Search for the cell housing the specified text and yield its (X, Y) center coordinate. 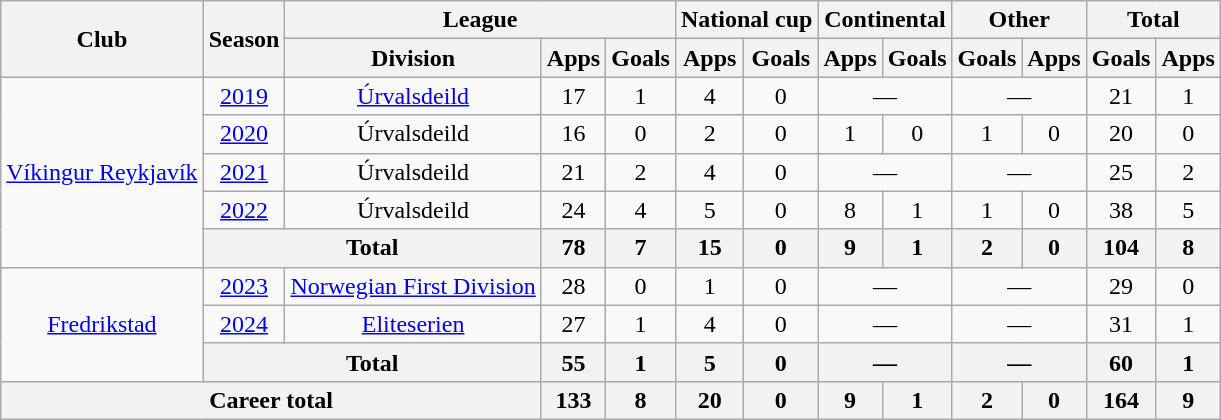
Víkingur Reykjavík (102, 172)
24 (573, 210)
Career total (272, 400)
28 (573, 286)
2024 (244, 324)
17 (573, 96)
Club (102, 39)
15 (709, 248)
League (480, 20)
25 (1121, 172)
2022 (244, 210)
29 (1121, 286)
2020 (244, 134)
Eliteserien (413, 324)
2019 (244, 96)
27 (573, 324)
164 (1121, 400)
2023 (244, 286)
7 (641, 248)
60 (1121, 362)
National cup (746, 20)
31 (1121, 324)
55 (573, 362)
Division (413, 58)
104 (1121, 248)
38 (1121, 210)
Fredrikstad (102, 324)
Continental (885, 20)
133 (573, 400)
16 (573, 134)
Other (1019, 20)
2021 (244, 172)
78 (573, 248)
Norwegian First Division (413, 286)
Season (244, 39)
